Find where the given text appears and provide that cell's center as [X, Y] coordinate. 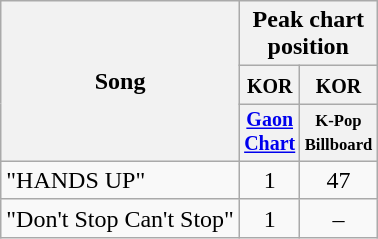
47 [338, 180]
Gaon Chart [270, 132]
– [338, 218]
K-Pop Billboard [338, 132]
Song [120, 82]
"HANDS UP" [120, 180]
"Don't Stop Can't Stop" [120, 218]
Peak chart position [308, 34]
